Identify which cell holds the provided text, then report its (X, Y) central coordinate. 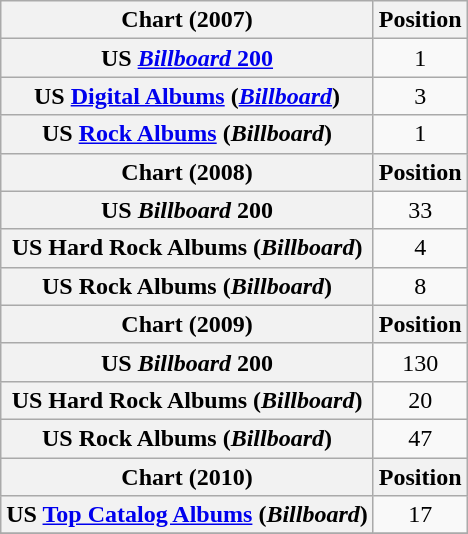
47 (420, 438)
3 (420, 96)
US Digital Albums (Billboard) (188, 96)
Chart (2009) (188, 324)
17 (420, 515)
130 (420, 362)
33 (420, 210)
20 (420, 400)
4 (420, 248)
8 (420, 286)
Chart (2010) (188, 477)
US Top Catalog Albums (Billboard) (188, 515)
Chart (2008) (188, 172)
Chart (2007) (188, 20)
